Identify which cell holds the provided text, then report its (x, y) central coordinate. 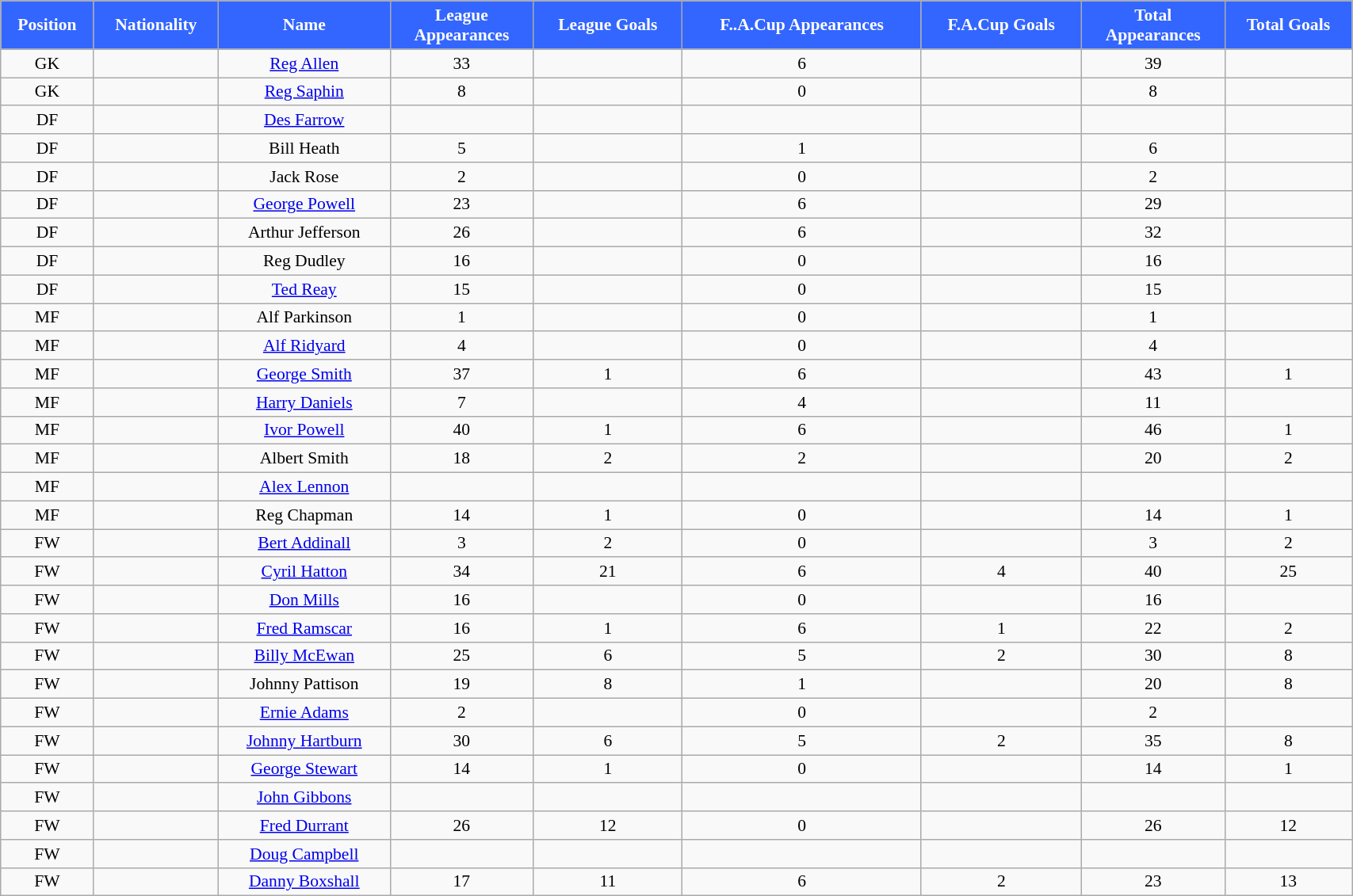
Reg Dudley (304, 261)
Nationality (155, 25)
18 (461, 459)
43 (1152, 374)
46 (1152, 430)
Ernie Adams (304, 713)
Ted Reay (304, 289)
Johnny Pattison (304, 684)
Alex Lennon (304, 487)
Arthur Jefferson (304, 233)
Billy McEwan (304, 656)
F.A.Cup Goals (1001, 25)
LeagueAppearances (461, 25)
13 (1289, 882)
Albert Smith (304, 459)
Jack Rose (304, 177)
21 (608, 572)
Alf Ridyard (304, 346)
Don Mills (304, 600)
Fred Ramscar (304, 628)
Reg Saphin (304, 92)
Cyril Hatton (304, 572)
33 (461, 63)
Harry Daniels (304, 402)
League Goals (608, 25)
32 (1152, 233)
Alf Parkinson (304, 318)
Reg Chapman (304, 515)
34 (461, 572)
F..A.Cup Appearances (802, 25)
29 (1152, 204)
Bill Heath (304, 148)
39 (1152, 63)
37 (461, 374)
17 (461, 882)
19 (461, 684)
Reg Allen (304, 63)
Johnny Hartburn (304, 741)
Doug Campbell (304, 854)
Position (48, 25)
John Gibbons (304, 798)
7 (461, 402)
George Smith (304, 374)
Ivor Powell (304, 430)
Bert Addinall (304, 543)
22 (1152, 628)
George Powell (304, 204)
35 (1152, 741)
Fred Durrant (304, 825)
Des Farrow (304, 120)
Danny Boxshall (304, 882)
George Stewart (304, 769)
Total Goals (1289, 25)
Name (304, 25)
TotalAppearances (1152, 25)
